Return the [x, y] coordinate for the center point of the cell that contains the specified text.  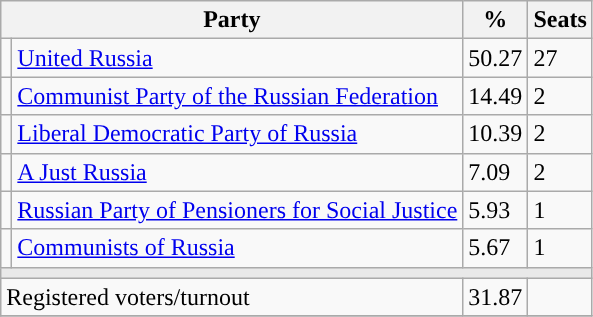
27 [560, 58]
% [496, 20]
31.87 [496, 297]
United Russia [238, 58]
10.39 [496, 134]
50.27 [496, 58]
Seats [560, 20]
Registered voters/turnout [232, 297]
5.67 [496, 248]
7.09 [496, 172]
5.93 [496, 210]
Communist Party of the Russian Federation [238, 96]
Communists of Russia [238, 248]
A Just Russia [238, 172]
14.49 [496, 96]
Russian Party of Pensioners for Social Justice [238, 210]
Party [232, 20]
Liberal Democratic Party of Russia [238, 134]
